Search for the cell housing the specified text and yield its [X, Y] center coordinate. 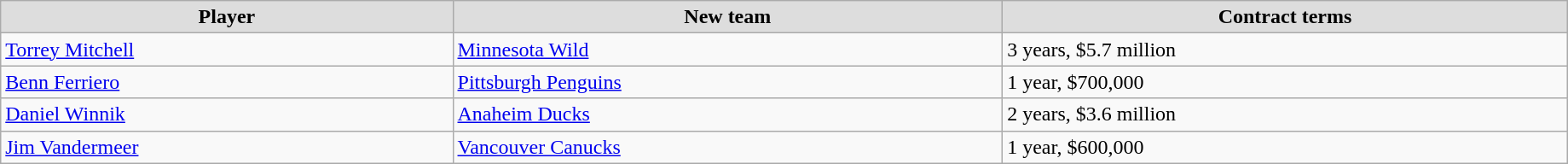
New team [728, 17]
Daniel Winnik [227, 114]
Benn Ferriero [227, 82]
Contract terms [1286, 17]
Anaheim Ducks [728, 114]
Jim Vandermeer [227, 147]
Minnesota Wild [728, 50]
Torrey Mitchell [227, 50]
3 years, $5.7 million [1286, 50]
1 year, $700,000 [1286, 82]
1 year, $600,000 [1286, 147]
Vancouver Canucks [728, 147]
2 years, $3.6 million [1286, 114]
Pittsburgh Penguins [728, 82]
Player [227, 17]
